For the text-containing cell, return its midpoint in [X, Y] coordinate format. 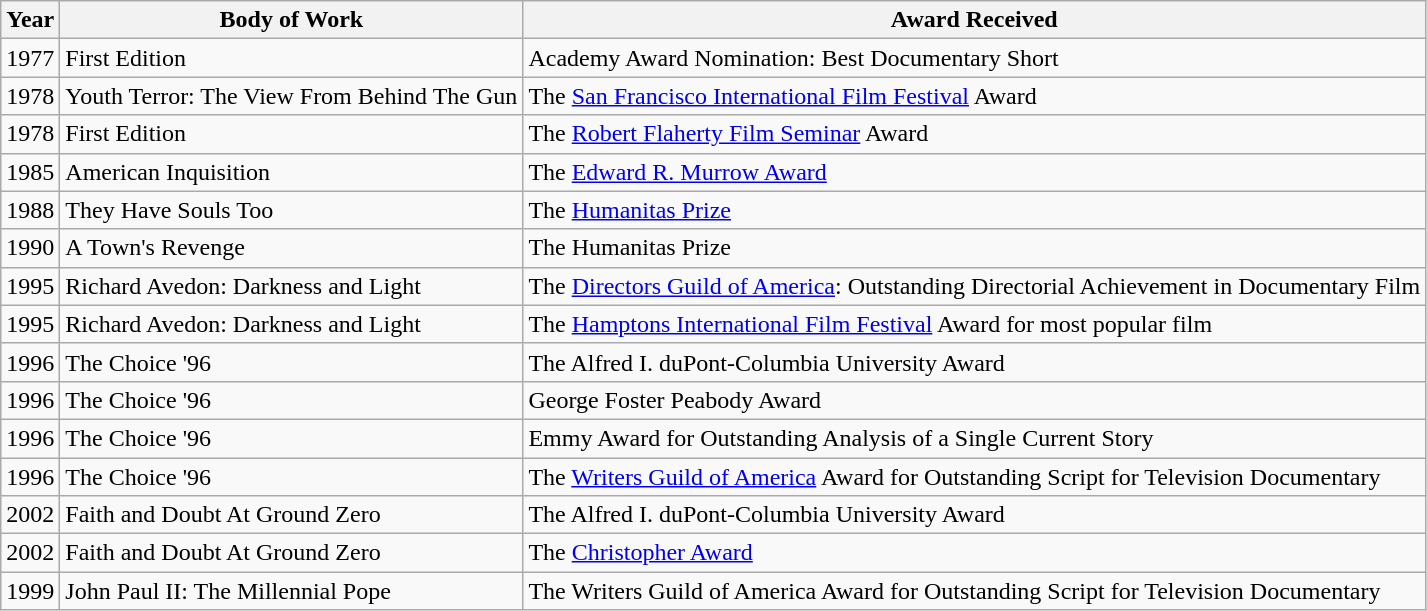
The Robert Flaherty Film Seminar Award [974, 134]
The Directors Guild of America: Outstanding Directorial Achievement in Documentary Film [974, 286]
The Hamptons International Film Festival Award for most popular film [974, 324]
1999 [30, 591]
George Foster Peabody Award [974, 400]
The Edward R. Murrow Award [974, 172]
Youth Terror: The View From Behind The Gun [292, 96]
1990 [30, 248]
1977 [30, 58]
Year [30, 20]
The San Francisco International Film Festival Award [974, 96]
1988 [30, 210]
Academy Award Nomination: Best Documentary Short [974, 58]
The Christopher Award [974, 553]
Emmy Award for Outstanding Analysis of a Single Current Story [974, 438]
Award Received [974, 20]
A Town's Revenge [292, 248]
American Inquisition [292, 172]
They Have Souls Too [292, 210]
1985 [30, 172]
Body of Work [292, 20]
John Paul II: The Millennial Pope [292, 591]
